Scan for the cell matching the given text and deliver its (x, y) coordinate at center. 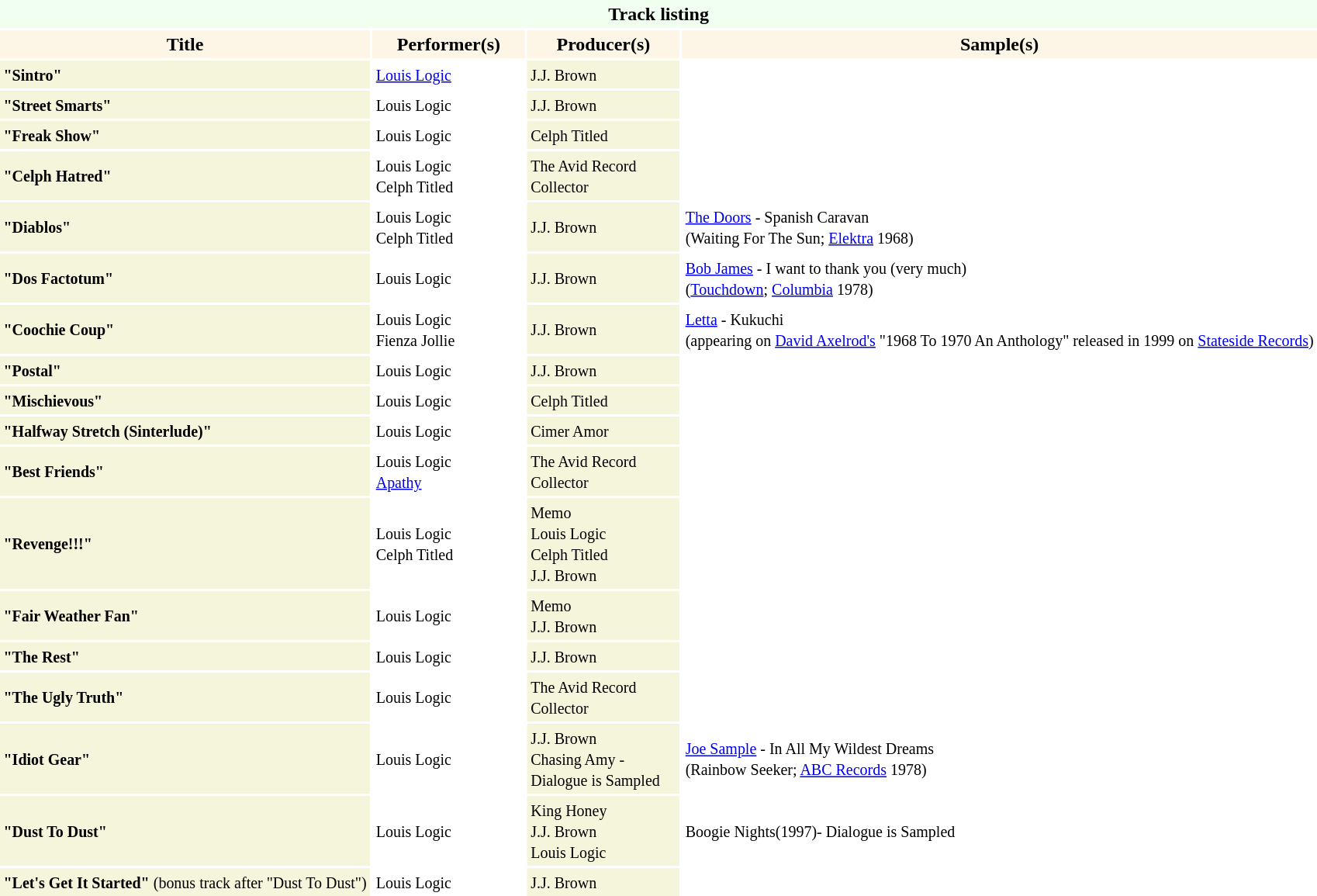
King HoneyJ.J. BrownLouis Logic (603, 831)
Letta - Kukuchi(appearing on David Axelrod's "1968 To 1970 An Anthology" released in 1999 on Stateside Records) (999, 329)
"Revenge!!!" (185, 543)
"Freak Show" (185, 135)
Title (185, 44)
"Idiot Gear" (185, 759)
"Celph Hatred" (185, 175)
The Doors - Spanish Caravan(Waiting For The Sun; Elektra 1968) (999, 227)
J.J. BrownChasing Amy - Dialogue is Sampled (603, 759)
"Halfway Stretch (Sinterlude)" (185, 431)
"Coochie Coup" (185, 329)
Producer(s) (603, 44)
Track listing (658, 14)
"The Ugly Truth" (185, 697)
MemoJ.J. Brown (603, 616)
"Street Smarts" (185, 105)
Joe Sample - In All My Wildest Dreams(Rainbow Seeker; ABC Records 1978) (999, 759)
Louis LogicFienza Jollie (448, 329)
Sample(s) (999, 44)
MemoLouis LogicCelph TitledJ.J. Brown (603, 543)
"Let's Get It Started" (bonus track after "Dust To Dust") (185, 882)
"Mischievous" (185, 400)
"Diablos" (185, 227)
"Fair Weather Fan" (185, 616)
Cimer Amor (603, 431)
"Dos Factotum" (185, 278)
"Best Friends" (185, 472)
"Postal" (185, 370)
Louis LogicApathy (448, 472)
"The Rest" (185, 656)
"Dust To Dust" (185, 831)
Bob James - I want to thank you (very much)(Touchdown; Columbia 1978) (999, 278)
Performer(s) (448, 44)
Boogie Nights(1997)- Dialogue is Sampled (999, 831)
"Sintro" (185, 74)
